Return the [X, Y] coordinate for the center point of the cell that contains the specified text.  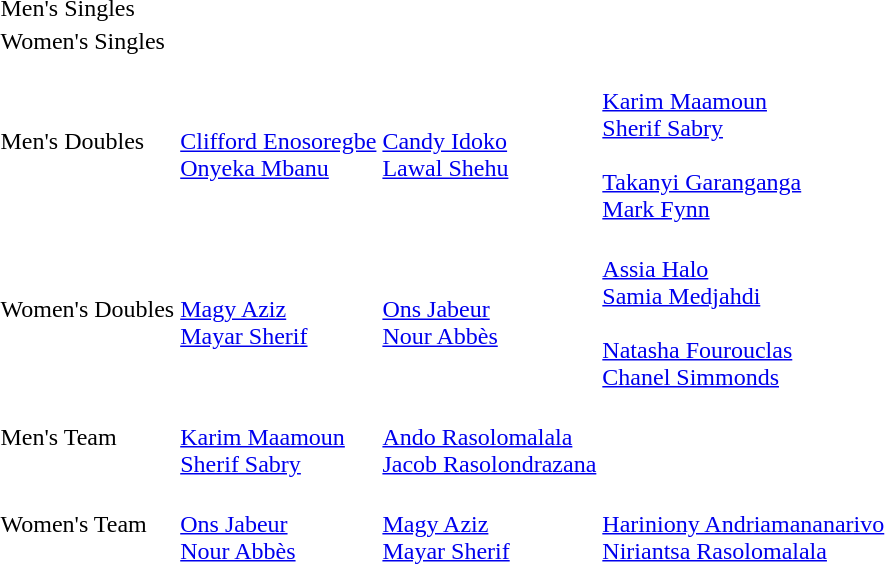
Ons JabeurNour Abbès [490, 310]
Ando RasolomalalaJacob Rasolondrazana [490, 437]
Clifford EnosoregbeOnyeka Mbanu [278, 142]
Karim MaamounSherif Sabry [278, 437]
Candy IdokoLawal Shehu [490, 142]
Magy AzizMayar Sherif [278, 310]
